Determine the (X, Y) coordinate at the center of the cell enclosing the given text.  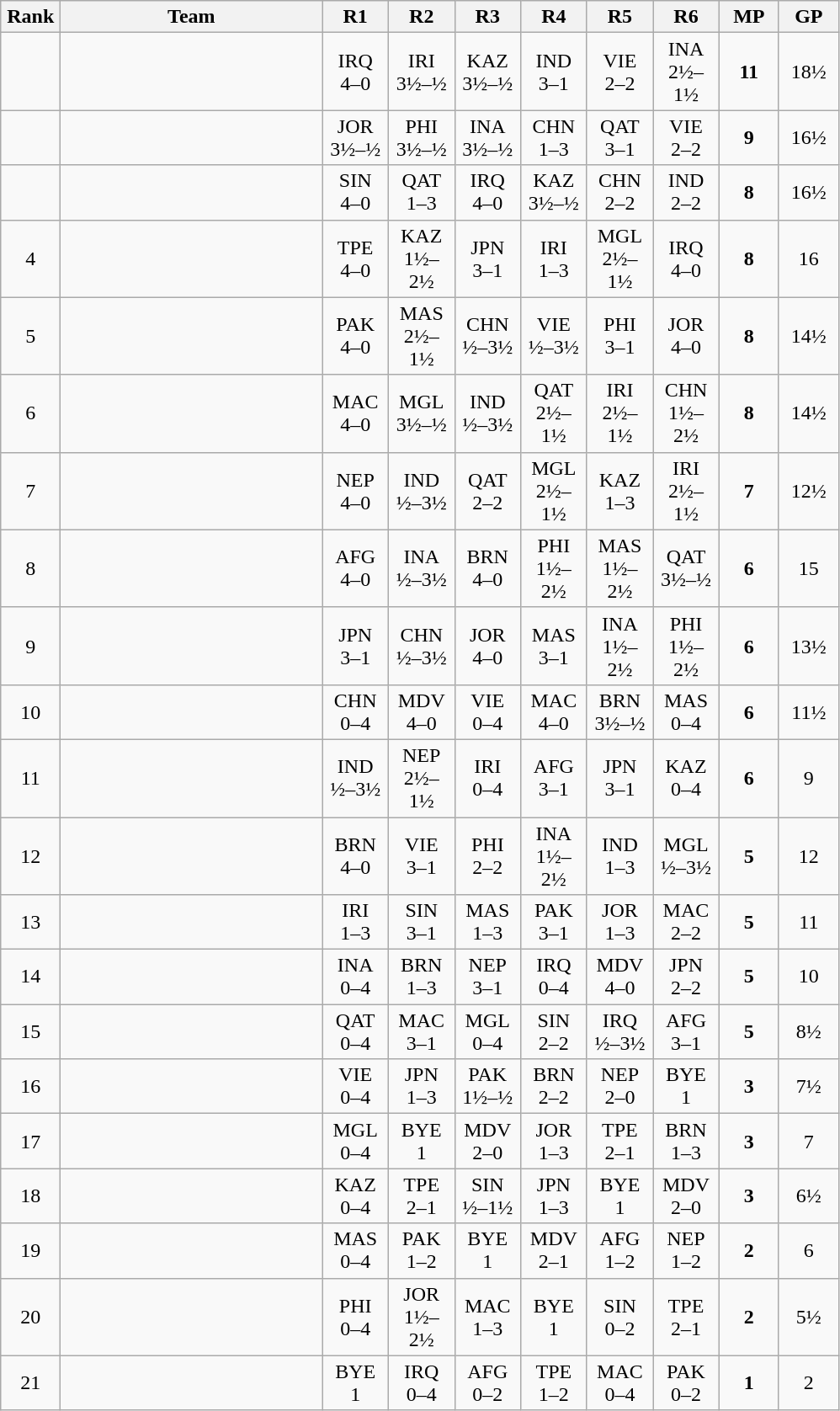
SIN2–2 (554, 1032)
14 (30, 977)
PHI0–4 (355, 1317)
IRI0–4 (488, 778)
MGL½–3½ (687, 855)
IRI3½–½ (421, 72)
11½ (808, 712)
CHN2–2 (619, 192)
5½ (808, 1317)
MP (749, 17)
13 (30, 923)
PHI3½–½ (421, 138)
R1 (355, 17)
PHI3–1 (619, 336)
AFG0–2 (488, 1382)
SIN3–1 (421, 923)
CHN1–3 (554, 138)
SIN0–2 (619, 1317)
MAS1½–2½ (619, 568)
IRQ½–3½ (619, 1032)
1 (749, 1382)
INA½–3½ (421, 568)
Rank (30, 17)
SIN½–1½ (488, 1195)
20 (30, 1317)
VIE3–1 (421, 855)
MGL3½–½ (421, 413)
PAK1–2 (421, 1251)
AFG1–2 (619, 1251)
TPE1–2 (554, 1382)
Team (192, 17)
PAK0–2 (687, 1382)
QAT3½–½ (687, 568)
INA3½–½ (488, 138)
R5 (619, 17)
MDV2–1 (554, 1251)
QAT0–4 (355, 1032)
NEP3–1 (488, 977)
18½ (808, 72)
6½ (808, 1195)
IND3–1 (554, 72)
PAK4–0 (355, 336)
CHN0–4 (355, 712)
R6 (687, 17)
KAZ1–3 (619, 491)
CHN1½–2½ (687, 413)
7½ (808, 1086)
PAK3–1 (554, 923)
MAC3–1 (421, 1032)
4 (30, 258)
QAT3–1 (619, 138)
BRN2–2 (554, 1086)
AFG4–0 (355, 568)
18 (30, 1195)
INA2½–1½ (687, 72)
MAC1–3 (488, 1317)
13½ (808, 646)
MAC0–4 (619, 1382)
BRN3½–½ (619, 712)
R2 (421, 17)
MAS1–3 (488, 923)
R4 (554, 17)
QAT2–2 (488, 491)
JPN2–2 (687, 977)
QAT1–3 (421, 192)
R3 (488, 17)
19 (30, 1251)
MAC2–2 (687, 923)
MAS2½–1½ (421, 336)
12½ (808, 491)
IND1–3 (619, 855)
8½ (808, 1032)
INA0–4 (355, 977)
JOR1½–2½ (421, 1317)
PHI2–2 (488, 855)
VIE½–3½ (554, 336)
17 (30, 1142)
JOR3½–½ (355, 138)
NEP4–0 (355, 491)
KAZ1½–2½ (421, 258)
NEP2–0 (619, 1086)
NEP2½–1½ (421, 778)
MAS3–1 (554, 646)
SIN4–0 (355, 192)
21 (30, 1382)
PAK1½–½ (488, 1086)
QAT2½–1½ (554, 413)
NEP1–2 (687, 1251)
TPE4–0 (355, 258)
IND2–2 (687, 192)
GP (808, 17)
